Locate the cell with the specified text and output its (X, Y) center coordinate. 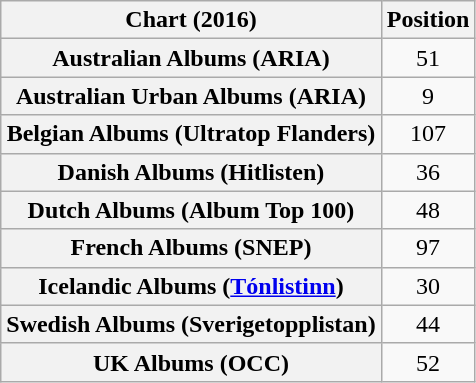
UK Albums (OCC) (191, 362)
52 (428, 362)
Danish Albums (Hitlisten) (191, 172)
107 (428, 134)
36 (428, 172)
Position (428, 20)
Swedish Albums (Sverigetopplistan) (191, 324)
9 (428, 96)
30 (428, 286)
Chart (2016) (191, 20)
Australian Albums (ARIA) (191, 58)
44 (428, 324)
97 (428, 248)
Icelandic Albums (Tónlistinn) (191, 286)
51 (428, 58)
48 (428, 210)
Dutch Albums (Album Top 100) (191, 210)
French Albums (SNEP) (191, 248)
Australian Urban Albums (ARIA) (191, 96)
Belgian Albums (Ultratop Flanders) (191, 134)
